Provide the [X, Y] coordinate of the cell's center where the given text is located.  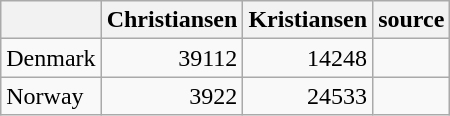
3922 [172, 96]
24533 [308, 96]
Christiansen [172, 20]
39112 [172, 58]
source [412, 20]
Denmark [51, 58]
Norway [51, 96]
Kristiansen [308, 20]
14248 [308, 58]
